Find where the given text appears and provide that cell's center as [x, y] coordinate. 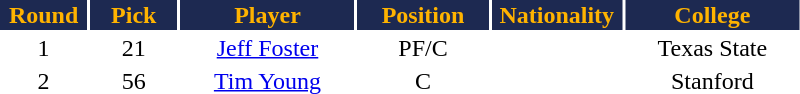
21 [134, 48]
Player [267, 15]
Jeff Foster [267, 48]
Nationality [556, 15]
Round [44, 15]
PF/C [424, 48]
Pick [134, 15]
Texas State [712, 48]
Position [424, 15]
College [712, 15]
1 [44, 48]
